Search for the cell housing the specified text and yield its (x, y) center coordinate. 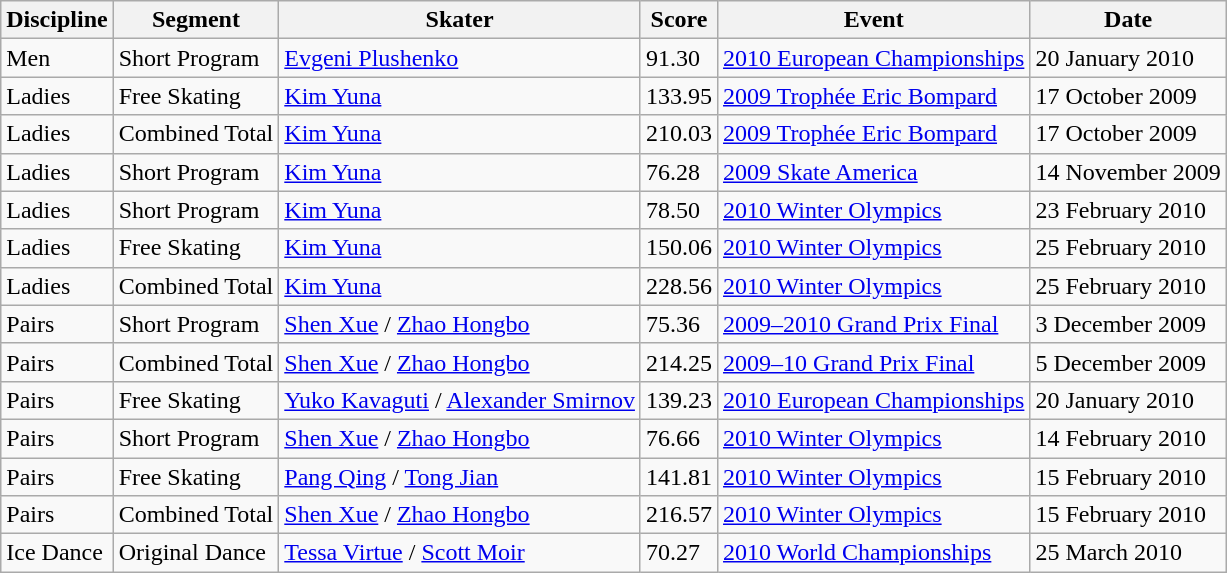
5 December 2009 (1128, 362)
Ice Dance (57, 553)
Yuko Kavaguti / Alexander Smirnov (460, 400)
23 February 2010 (1128, 210)
Evgeni Plushenko (460, 58)
Skater (460, 20)
14 February 2010 (1128, 438)
2009 Skate America (874, 172)
76.28 (678, 172)
141.81 (678, 477)
133.95 (678, 96)
Pang Qing / Tong Jian (460, 477)
14 November 2009 (1128, 172)
76.66 (678, 438)
216.57 (678, 515)
3 December 2009 (1128, 324)
228.56 (678, 286)
78.50 (678, 210)
2009–2010 Grand Prix Final (874, 324)
2009–10 Grand Prix Final (874, 362)
Date (1128, 20)
2010 World Championships (874, 553)
Discipline (57, 20)
Score (678, 20)
150.06 (678, 248)
Original Dance (196, 553)
Segment (196, 20)
Tessa Virtue / Scott Moir (460, 553)
Event (874, 20)
210.03 (678, 134)
25 March 2010 (1128, 553)
75.36 (678, 324)
70.27 (678, 553)
Men (57, 58)
91.30 (678, 58)
139.23 (678, 400)
214.25 (678, 362)
